For the text-containing cell, return its midpoint in (X, Y) coordinate format. 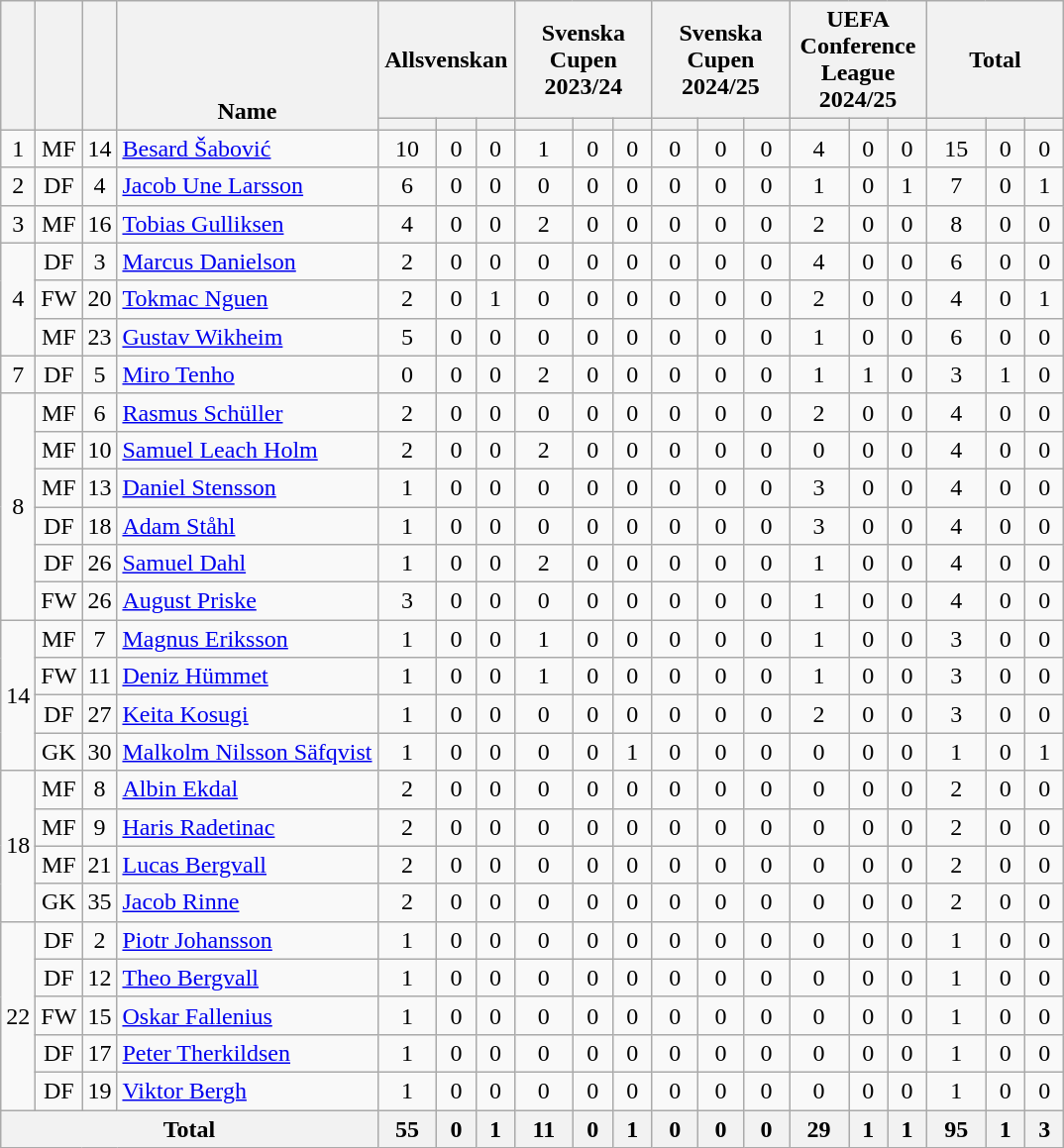
Haris Radetinac (248, 827)
Samuel Dahl (248, 564)
35 (99, 902)
21 (99, 865)
Oskar Fallenius (248, 1015)
Magnus Eriksson (248, 639)
Samuel Leach Holm (248, 450)
Besard Šabović (248, 149)
Tobias Gulliksen (248, 224)
27 (99, 714)
Albin Ekdal (248, 789)
29 (819, 1128)
Daniel Stensson (248, 487)
Miro Tenho (248, 374)
22 (18, 1015)
30 (99, 752)
Marcus Danielson (248, 261)
Svenska Cupen 2024/25 (721, 59)
17 (99, 1053)
Allsvenskan (446, 59)
Keita Kosugi (248, 714)
Jacob Rinne (248, 902)
20 (99, 299)
Malkolm Nilsson Säfqvist (248, 752)
95 (956, 1128)
13 (99, 487)
Lucas Bergvall (248, 865)
Adam Ståhl (248, 526)
19 (99, 1091)
Deniz Hümmet (248, 677)
Jacob Une Larsson (248, 186)
9 (99, 827)
UEFA Conference League 2024/25 (858, 59)
Svenska Cupen 2023/24 (585, 59)
Piotr Johansson (248, 940)
12 (99, 978)
August Priske (248, 601)
Rasmus Schüller (248, 412)
Name (248, 65)
Gustav Wikheim (248, 337)
Theo Bergvall (248, 978)
16 (99, 224)
Peter Therkildsen (248, 1053)
Tokmac Nguen (248, 299)
23 (99, 337)
55 (407, 1128)
Viktor Bergh (248, 1091)
